Search for the cell housing the specified text and yield its [x, y] center coordinate. 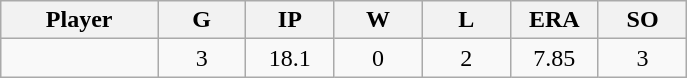
IP [290, 20]
L [466, 20]
18.1 [290, 58]
2 [466, 58]
SO [642, 20]
0 [378, 58]
7.85 [554, 58]
Player [80, 20]
W [378, 20]
G [202, 20]
ERA [554, 20]
